Provide the [x, y] coordinate of the cell's center where the given text is located.  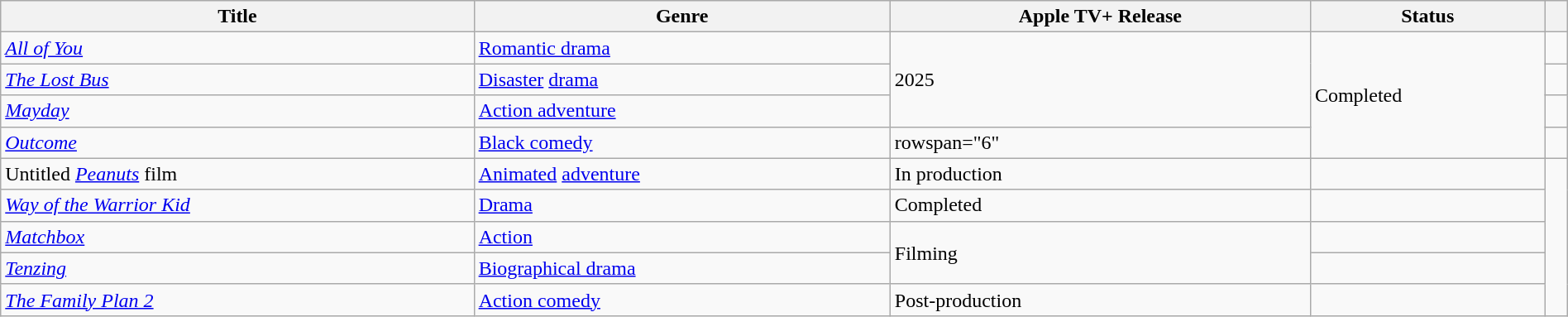
Black comedy [681, 142]
Title [237, 17]
Way of the Warrior Kid [237, 205]
2025 [1100, 79]
Tenzing [237, 268]
Untitled Peanuts film [237, 174]
Mayday [237, 111]
Outcome [237, 142]
Matchbox [237, 237]
Post-production [1100, 300]
In production [1100, 174]
Action comedy [681, 300]
Drama [681, 205]
Filming [1100, 252]
Disaster drama [681, 79]
The Lost Bus [237, 79]
Biographical drama [681, 268]
The Family Plan 2 [237, 300]
Apple TV+ Release [1100, 17]
rowspan="6" [1100, 142]
Action [681, 237]
Animated adventure [681, 174]
Action adventure [681, 111]
Genre [681, 17]
Romantic drama [681, 48]
All of You [237, 48]
Status [1427, 17]
